Search for the cell housing the specified text and yield its [X, Y] center coordinate. 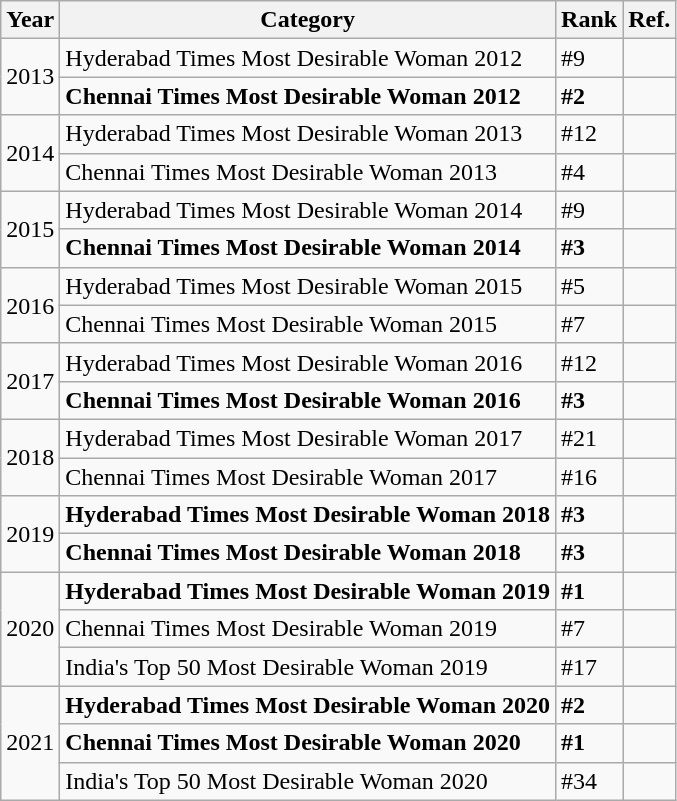
Hyderabad Times Most Desirable Woman 2012 [308, 58]
2013 [30, 77]
Hyderabad Times Most Desirable Woman 2020 [308, 705]
Ref. [650, 20]
2018 [30, 457]
Chennai Times Most Desirable Woman 2015 [308, 324]
Hyderabad Times Most Desirable Woman 2016 [308, 362]
Chennai Times Most Desirable Woman 2016 [308, 400]
Chennai Times Most Desirable Woman 2014 [308, 248]
Chennai Times Most Desirable Woman 2019 [308, 629]
Hyderabad Times Most Desirable Woman 2018 [308, 515]
#17 [590, 667]
#16 [590, 477]
India's Top 50 Most Desirable Woman 2020 [308, 781]
Hyderabad Times Most Desirable Woman 2019 [308, 591]
Hyderabad Times Most Desirable Woman 2017 [308, 438]
2021 [30, 743]
2014 [30, 153]
#4 [590, 172]
Chennai Times Most Desirable Woman 2013 [308, 172]
2017 [30, 381]
2015 [30, 229]
#34 [590, 781]
2016 [30, 305]
2020 [30, 629]
2019 [30, 534]
Chennai Times Most Desirable Woman 2020 [308, 743]
Chennai Times Most Desirable Woman 2018 [308, 553]
Hyderabad Times Most Desirable Woman 2013 [308, 134]
Year [30, 20]
Category [308, 20]
#21 [590, 438]
#5 [590, 286]
Hyderabad Times Most Desirable Woman 2015 [308, 286]
India's Top 50 Most Desirable Woman 2019 [308, 667]
Hyderabad Times Most Desirable Woman 2014 [308, 210]
Rank [590, 20]
Chennai Times Most Desirable Woman 2012 [308, 96]
Chennai Times Most Desirable Woman 2017 [308, 477]
